Provide the [x, y] coordinate of the cell's center where the given text is located.  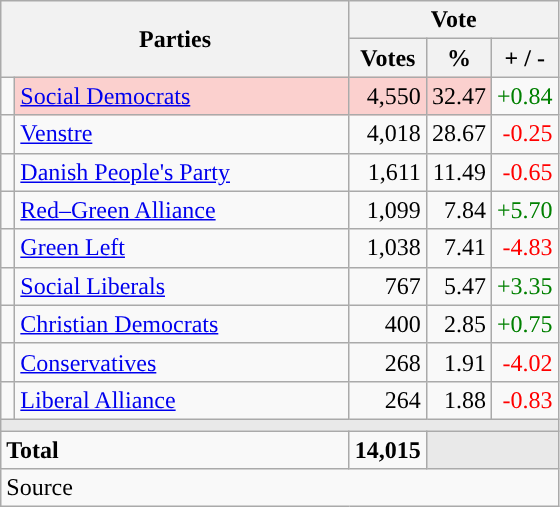
Green Left [182, 248]
400 [388, 324]
Conservatives [182, 362]
264 [388, 400]
4,550 [388, 96]
Total [176, 449]
11.49 [458, 172]
-0.25 [524, 134]
Red–Green Alliance [182, 210]
Danish People's Party [182, 172]
Parties [176, 39]
Liberal Alliance [182, 400]
4,018 [388, 134]
Christian Democrats [182, 324]
+3.35 [524, 286]
-0.65 [524, 172]
% [458, 58]
1.91 [458, 362]
-4.83 [524, 248]
5.47 [458, 286]
1.88 [458, 400]
2.85 [458, 324]
767 [388, 286]
32.47 [458, 96]
1,099 [388, 210]
-4.02 [524, 362]
1,038 [388, 248]
Social Democrats [182, 96]
1,611 [388, 172]
+ / - [524, 58]
28.67 [458, 134]
268 [388, 362]
Source [280, 488]
Social Liberals [182, 286]
Votes [388, 58]
+5.70 [524, 210]
Venstre [182, 134]
7.41 [458, 248]
Vote [454, 20]
7.84 [458, 210]
+0.84 [524, 96]
-0.83 [524, 400]
14,015 [388, 449]
+0.75 [524, 324]
